Extract the (x, y) coordinate from the center of the cell holding the provided text.  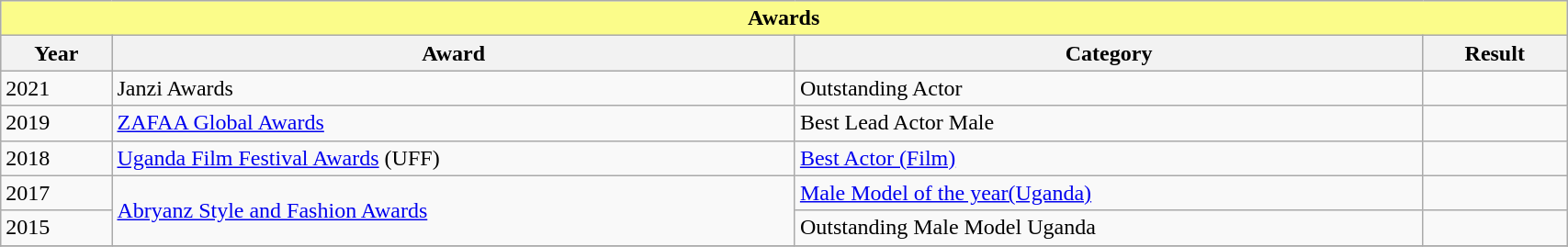
Best Actor (Film) (1108, 158)
2018 (57, 158)
Awards (784, 18)
ZAFAA Global Awards (454, 123)
2015 (57, 228)
2019 (57, 123)
Category (1108, 53)
Result (1495, 53)
2017 (57, 193)
Uganda Film Festival Awards (UFF) (454, 158)
Janzi Awards (454, 88)
Outstanding Male Model Uganda (1108, 228)
Outstanding Actor (1108, 88)
Best Lead Actor Male (1108, 123)
Award (454, 53)
Abryanz Style and Fashion Awards (454, 210)
Male Model of the year(Uganda) (1108, 193)
2021 (57, 88)
Year (57, 53)
